Identify which cell holds the provided text, then report its (x, y) central coordinate. 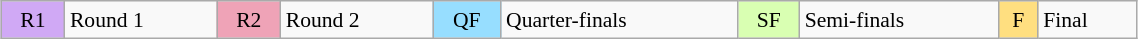
F (1018, 20)
Semi-finals (900, 20)
Final (1088, 20)
Round 1 (141, 20)
Round 2 (357, 20)
R1 (33, 20)
Quarter-finals (620, 20)
R2 (249, 20)
SF (769, 20)
QF (467, 20)
